Provide the [X, Y] coordinate of the cell's center where the given text is located.  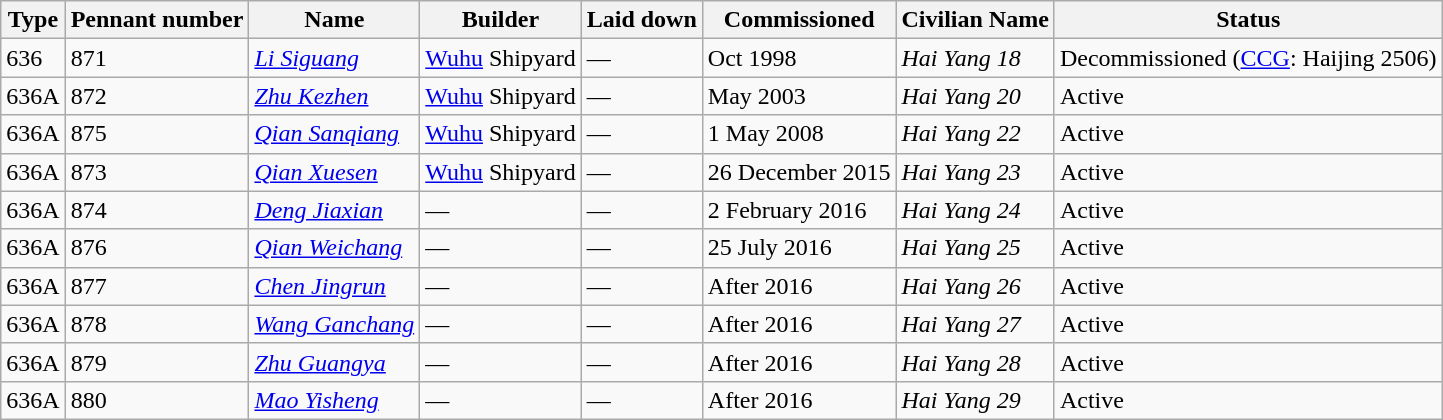
1 May 2008 [799, 134]
Builder [500, 20]
Hai Yang 23 [975, 172]
Hai Yang 22 [975, 134]
Hai Yang 29 [975, 400]
Wang Ganchang [334, 324]
872 [157, 96]
2 February 2016 [799, 210]
Mao Yisheng [334, 400]
880 [157, 400]
877 [157, 286]
Qian Weichang [334, 248]
26 December 2015 [799, 172]
879 [157, 362]
Hai Yang 27 [975, 324]
875 [157, 134]
Civilian Name [975, 20]
871 [157, 58]
873 [157, 172]
Chen Jingrun [334, 286]
Deng Jiaxian [334, 210]
May 2003 [799, 96]
Hai Yang 20 [975, 96]
Status [1248, 20]
Commissioned [799, 20]
878 [157, 324]
Hai Yang 26 [975, 286]
25 July 2016 [799, 248]
Li Siguang [334, 58]
Hai Yang 18 [975, 58]
Type [33, 20]
Zhu Guangya [334, 362]
Oct 1998 [799, 58]
876 [157, 248]
Decommissioned (CCG: Haijing 2506) [1248, 58]
Qian Sanqiang [334, 134]
Hai Yang 28 [975, 362]
Zhu Kezhen [334, 96]
Pennant number [157, 20]
— [642, 96]
Hai Yang 25 [975, 248]
636 [33, 58]
Laid down [642, 20]
Name [334, 20]
874 [157, 210]
Hai Yang 24 [975, 210]
Qian Xuesen [334, 172]
